Provide the (X, Y) coordinate of the cell's center where the given text is located.  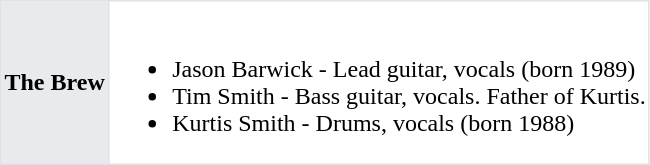
The Brew (55, 83)
Jason Barwick - Lead guitar, vocals (born 1989)Tim Smith - Bass guitar, vocals. Father of Kurtis.Kurtis Smith - Drums, vocals (born 1988) (378, 83)
